Extract the [x, y] coordinate from the center of the cell holding the provided text.  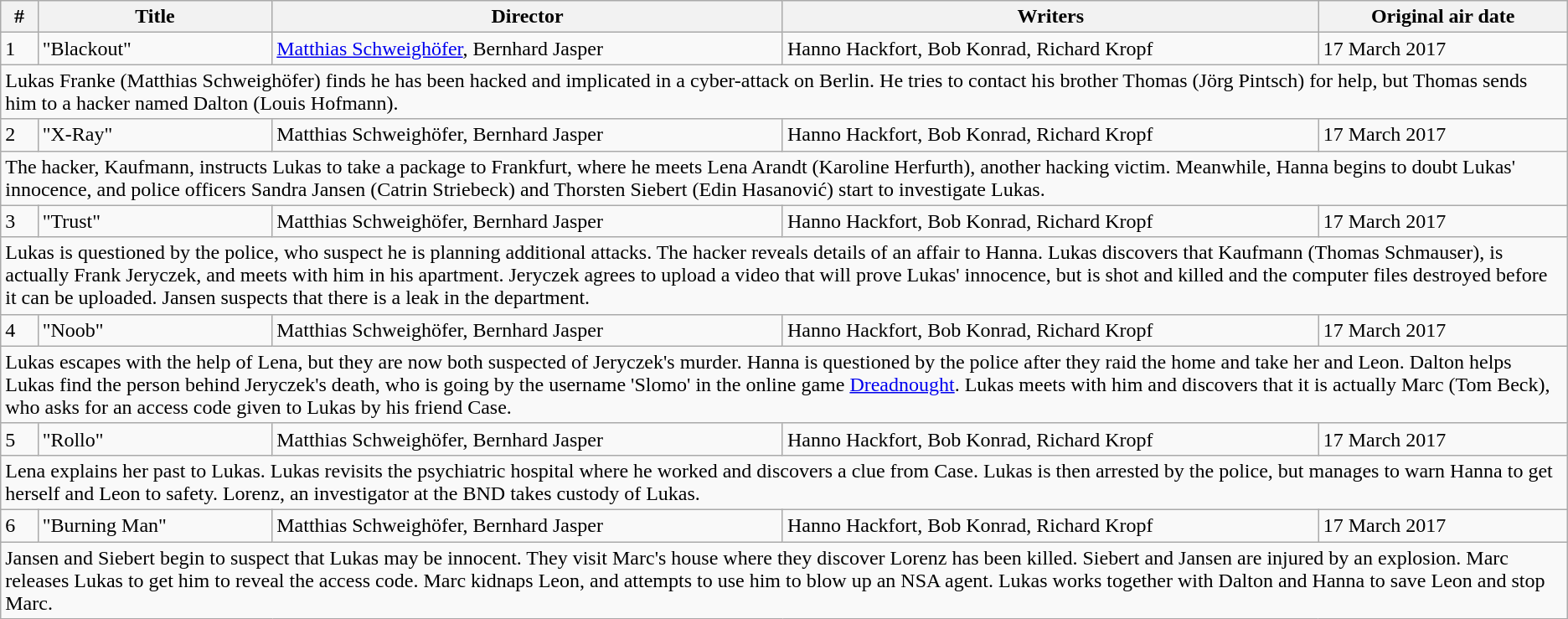
Director [528, 17]
Writers [1050, 17]
5 [19, 439]
"Rollo" [155, 439]
6 [19, 525]
"Trust" [155, 221]
3 [19, 221]
"Noob" [155, 330]
Original air date [1442, 17]
"Blackout" [155, 49]
"X-Ray" [155, 135]
"Burning Man" [155, 525]
4 [19, 330]
1 [19, 49]
2 [19, 135]
# [19, 17]
Title [155, 17]
